Extract the [x, y] coordinate from the center of the cell holding the provided text.  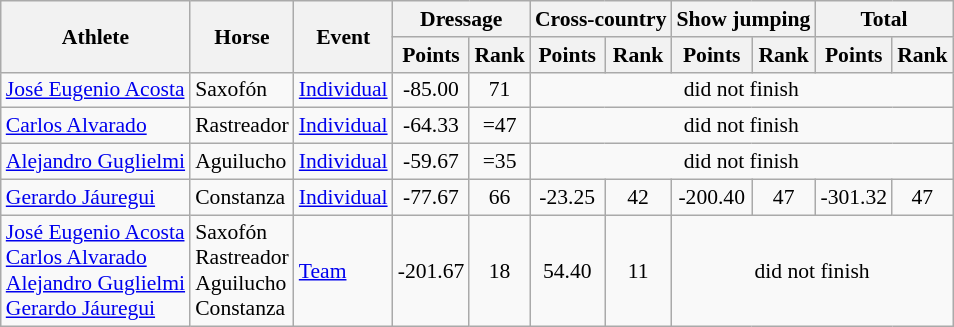
José Eugenio Acosta [96, 90]
=35 [500, 162]
-77.67 [432, 197]
-301.32 [854, 197]
SaxofónRastreadorAguiluchoConstanza [242, 271]
-201.67 [432, 271]
-23.25 [568, 197]
Athlete [96, 36]
Alejandro Guglielmi [96, 162]
Saxofón [242, 90]
Aguilucho [242, 162]
11 [638, 271]
-59.67 [432, 162]
Horse [242, 36]
Carlos Alvarado [96, 126]
Constanza [242, 197]
71 [500, 90]
Team [344, 271]
Show jumping [743, 19]
Rastreador [242, 126]
-85.00 [432, 90]
Cross-country [601, 19]
66 [500, 197]
54.40 [568, 271]
Event [344, 36]
Dressage [462, 19]
42 [638, 197]
Gerardo Jáuregui [96, 197]
-64.33 [432, 126]
Total [884, 19]
-200.40 [711, 197]
=47 [500, 126]
18 [500, 271]
José Eugenio AcostaCarlos AlvaradoAlejandro GuglielmiGerardo Jáuregui [96, 271]
